Return (X, Y) of the center of cell containing provided text 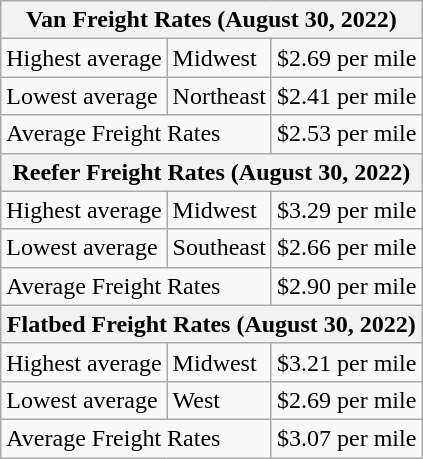
Flatbed Freight Rates (August 30, 2022) (212, 324)
$3.21 per mile (346, 362)
Southeast (219, 248)
$2.90 per mile (346, 286)
$3.29 per mile (346, 210)
Northeast (219, 96)
$2.66 per mile (346, 248)
West (219, 400)
Reefer Freight Rates (August 30, 2022) (212, 172)
$3.07 per mile (346, 438)
$2.41 per mile (346, 96)
Van Freight Rates (August 30, 2022) (212, 20)
$2.53 per mile (346, 134)
